Return (X, Y) of the center of cell containing provided text 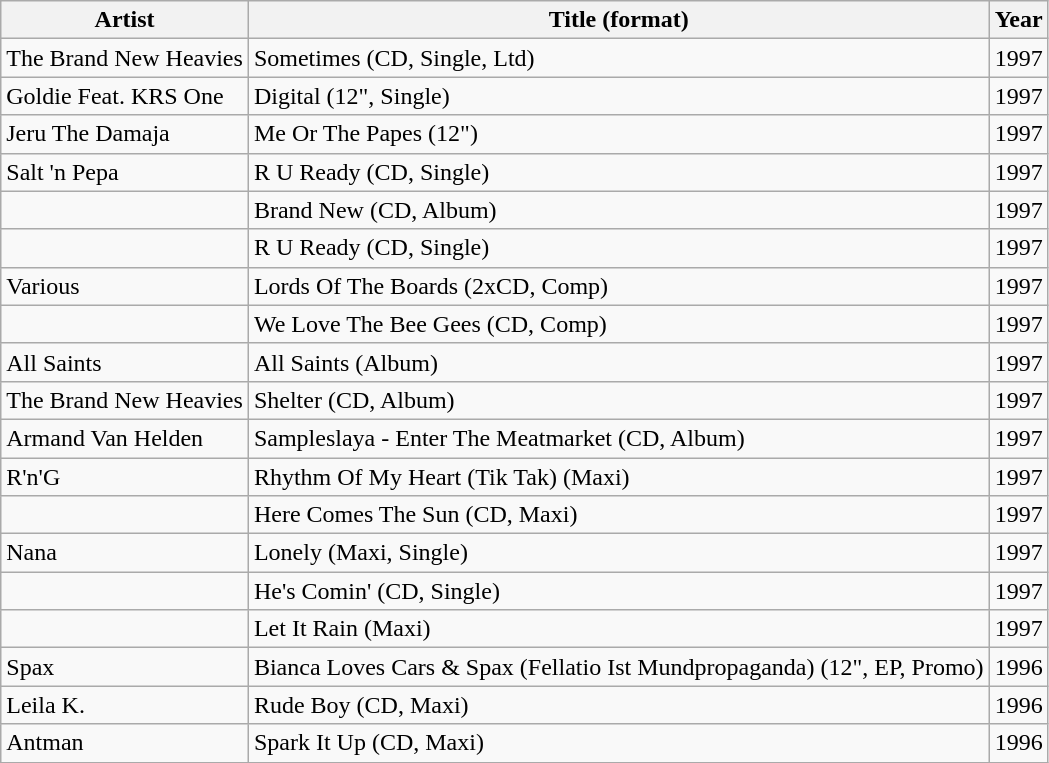
Armand Van Helden (125, 438)
All Saints (125, 362)
Year (1018, 20)
Lonely (Maxi, Single) (618, 553)
Spark It Up (CD, Maxi) (618, 743)
Title (format) (618, 20)
Here Comes The Sun (CD, Maxi) (618, 515)
Leila K. (125, 705)
Me Or The Papes (12") (618, 134)
Various (125, 286)
Salt 'n Pepa (125, 172)
Brand New (CD, Album) (618, 210)
Rude Boy (CD, Maxi) (618, 705)
Sampleslaya - Enter The Meatmarket (CD, Album) (618, 438)
Sometimes (CD, Single, Ltd) (618, 58)
Bianca Loves Cars & Spax (Fellatio Ist Mundpropaganda) (12", EP, Promo) (618, 667)
He's Comin' (CD, Single) (618, 591)
We Love The Bee Gees (CD, Comp) (618, 324)
Lords Of The Boards (2xCD, Comp) (618, 286)
Jeru The Damaja (125, 134)
Goldie Feat. KRS One (125, 96)
Digital (12", Single) (618, 96)
Nana (125, 553)
All Saints (Album) (618, 362)
Let It Rain (Maxi) (618, 629)
Antman (125, 743)
Artist (125, 20)
R'n'G (125, 477)
Shelter (CD, Album) (618, 400)
Spax (125, 667)
Rhythm Of My Heart (Tik Tak) (Maxi) (618, 477)
